Capture the cell that displays the provided text and extract its [x, y] central coordinate. 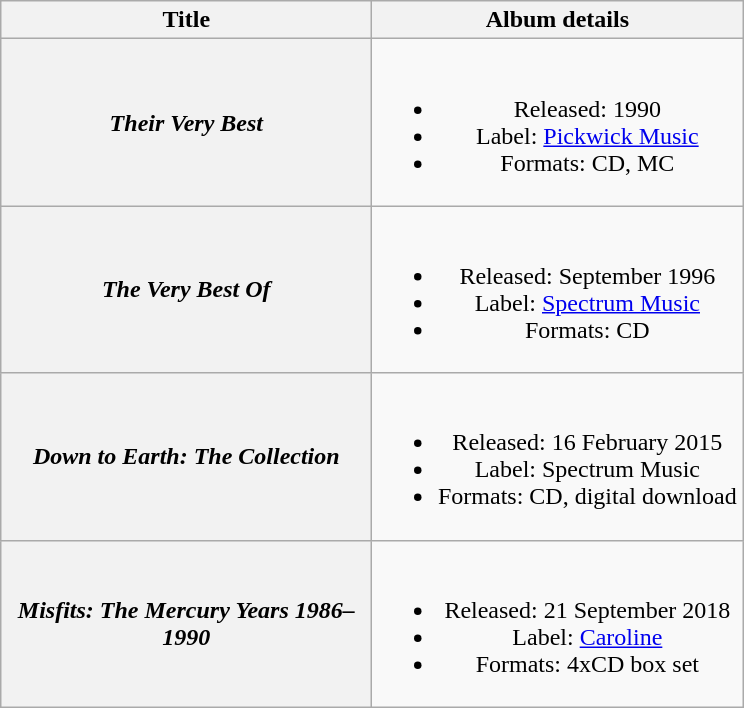
Released: September 1996Label: Spectrum MusicFormats: CD [558, 290]
Down to Earth: The Collection [186, 456]
Misfits: The Mercury Years 1986–1990 [186, 624]
Released: 21 September 2018Label: CarolineFormats: 4xCD box set [558, 624]
Album details [558, 20]
Released: 1990Label: Pickwick MusicFormats: CD, MC [558, 122]
The Very Best Of [186, 290]
Title [186, 20]
Their Very Best [186, 122]
Released: 16 February 2015Label: Spectrum MusicFormats: CD, digital download [558, 456]
